Detect which cell encompasses the target text, then output its (x, y) center coordinate. 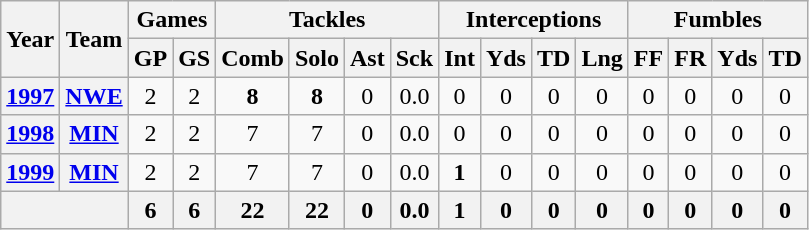
Fumbles (718, 20)
Team (94, 39)
Int (460, 58)
Sck (414, 58)
Interceptions (534, 20)
Year (30, 39)
Comb (253, 58)
Games (172, 20)
Lng (602, 58)
Ast (368, 58)
GS (194, 58)
1999 (30, 172)
FF (648, 58)
GP (150, 58)
Tackles (328, 20)
1998 (30, 134)
Solo (316, 58)
NWE (94, 96)
1997 (30, 96)
FR (690, 58)
